Search for the cell housing the specified text and yield its (x, y) center coordinate. 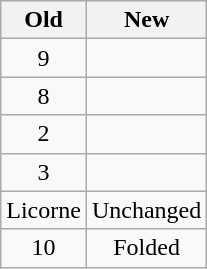
3 (44, 172)
Old (44, 20)
10 (44, 248)
2 (44, 134)
Folded (146, 248)
9 (44, 58)
New (146, 20)
8 (44, 96)
Licorne (44, 210)
Unchanged (146, 210)
